Search for the cell housing the specified text and yield its [X, Y] center coordinate. 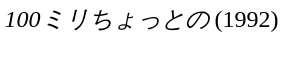
100ミリちょっとの (1992) [142, 20]
